Determine the [x, y] coordinate at the center of the cell enclosing the given text.  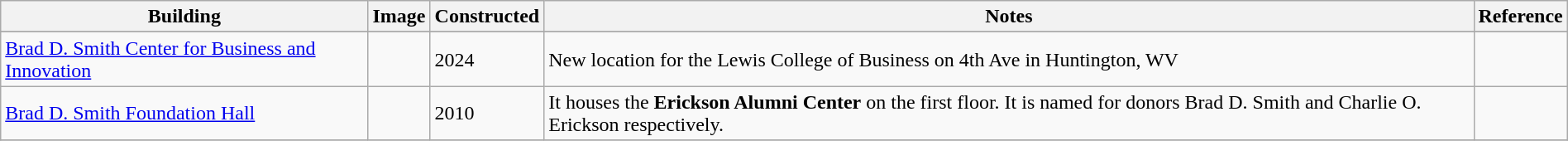
Reference [1520, 17]
Building [184, 17]
2024 [487, 60]
Brad D. Smith Foundation Hall [184, 113]
Constructed [487, 17]
Brad D. Smith Center for Business and Innovation [184, 60]
It houses the Erickson Alumni Center on the first floor. It is named for donors Brad D. Smith and Charlie O. Erickson respectively. [1009, 113]
New location for the Lewis College of Business on 4th Ave in Huntington, WV [1009, 60]
2010 [487, 113]
Image [399, 17]
Notes [1009, 17]
